For the text-containing cell, return its midpoint in (x, y) coordinate format. 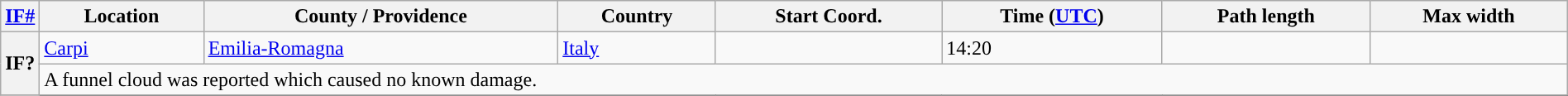
IF# (20, 17)
Location (122, 17)
Time (UTC) (1052, 17)
County / Providence (380, 17)
14:20 (1052, 48)
Italy (637, 48)
Country (637, 17)
Path length (1266, 17)
A funnel cloud was reported which caused no known damage. (804, 79)
Max width (1469, 17)
Emilia-Romagna (380, 48)
Carpi (122, 48)
Start Coord. (829, 17)
IF? (20, 64)
